Determine the [x, y] coordinate at the center of the cell enclosing the given text.  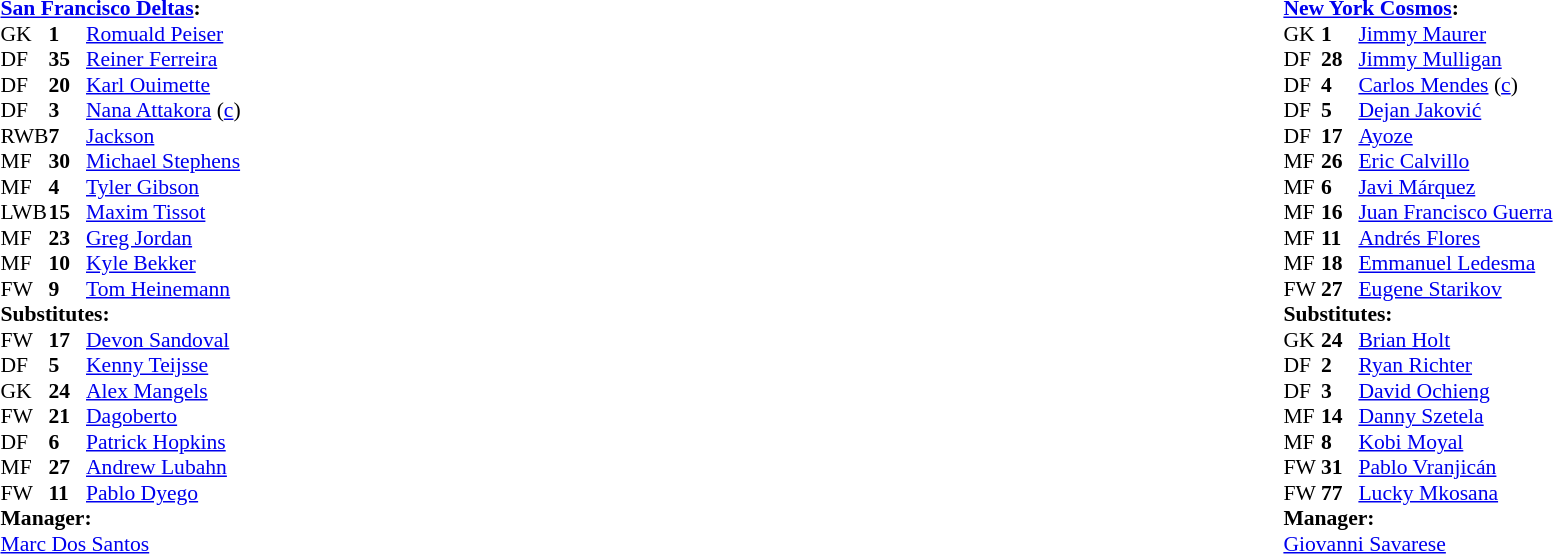
7 [67, 136]
Maxim Tissot [164, 213]
9 [67, 289]
Greg Jordan [164, 238]
LWB [24, 213]
23 [67, 238]
Pablo Dyego [164, 493]
Jimmy Maurer [1455, 34]
Dagoberto [164, 417]
Dejan Jaković [1455, 111]
26 [1340, 161]
Alex Mangels [164, 391]
31 [1340, 467]
Kenny Teijsse [164, 365]
16 [1340, 213]
Andrew Lubahn [164, 467]
Karl Ouimette [164, 85]
Tom Heinemann [164, 289]
Patrick Hopkins [164, 442]
Jackson [164, 136]
10 [67, 263]
Carlos Mendes (c) [1455, 85]
Romuald Peiser [164, 34]
18 [1340, 263]
15 [67, 213]
Jimmy Mulligan [1455, 59]
Ayoze [1455, 136]
David Ochieng [1455, 391]
Lucky Mkosana [1455, 493]
35 [67, 59]
2 [1340, 365]
8 [1340, 442]
20 [67, 85]
Juan Francisco Guerra [1455, 213]
21 [67, 417]
14 [1340, 417]
Tyler Gibson [164, 187]
Kyle Bekker [164, 263]
Reiner Ferreira [164, 59]
RWB [24, 136]
77 [1340, 493]
Nana Attakora (c) [164, 111]
Kobi Moyal [1455, 442]
28 [1340, 59]
Eugene Starikov [1455, 289]
30 [67, 161]
Brian Holt [1455, 340]
Devon Sandoval [164, 340]
Emmanuel Ledesma [1455, 263]
Javi Márquez [1455, 187]
Ryan Richter [1455, 365]
Andrés Flores [1455, 238]
Pablo Vranjicán [1455, 467]
Eric Calvillo [1455, 161]
Michael Stephens [164, 161]
Danny Szetela [1455, 417]
